Detect which cell encompasses the target text, then output its [X, Y] center coordinate. 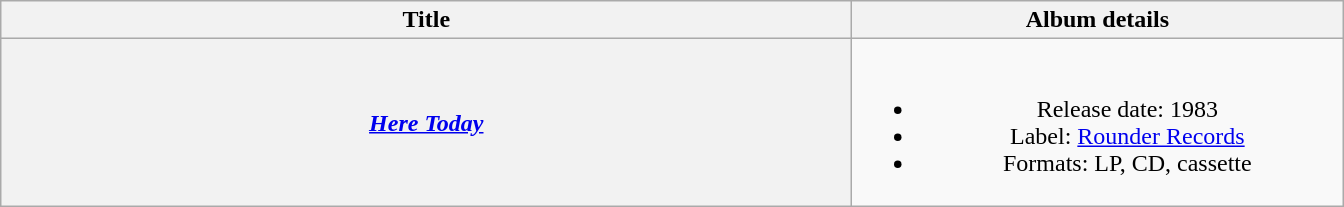
Release date: 1983Label: Rounder RecordsFormats: LP, CD, cassette [1098, 122]
Album details [1098, 20]
Here Today [426, 122]
Title [426, 20]
